Detect which cell encompasses the target text, then output its [x, y] center coordinate. 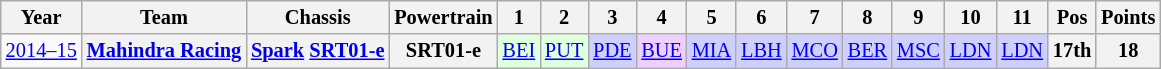
MIA [712, 51]
2014–15 [42, 51]
MSC [918, 51]
Spark SRT01-e [318, 51]
7 [815, 17]
6 [761, 17]
Points [1128, 17]
10 [971, 17]
Mahindra Racing [164, 51]
Year [42, 17]
LBH [761, 51]
BUE [661, 51]
3 [612, 17]
2 [564, 17]
PDE [612, 51]
Team [164, 17]
MCO [815, 51]
8 [868, 17]
Powertrain [443, 17]
SRT01-e [443, 51]
BEI [520, 51]
18 [1128, 51]
Pos [1072, 17]
9 [918, 17]
BER [868, 51]
1 [520, 17]
17th [1072, 51]
11 [1022, 17]
4 [661, 17]
5 [712, 17]
Chassis [318, 17]
PUT [564, 51]
